Return the [X, Y] coordinate for the center point of the cell that contains the specified text.  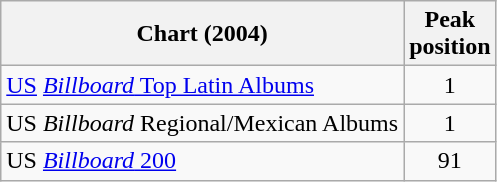
US Billboard Regional/Mexican Albums [202, 123]
US Billboard Top Latin Albums [202, 85]
Peakposition [450, 34]
Chart (2004) [202, 34]
91 [450, 161]
US Billboard 200 [202, 161]
